Return the [x, y] coordinate for the center point of the cell that contains the specified text.  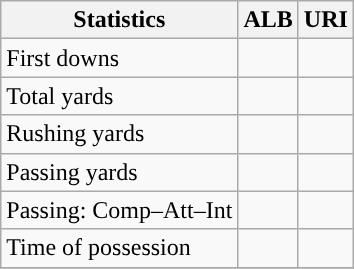
Passing: Comp–Att–Int [120, 210]
Statistics [120, 20]
ALB [268, 20]
URI [326, 20]
First downs [120, 58]
Time of possession [120, 248]
Passing yards [120, 172]
Rushing yards [120, 134]
Total yards [120, 96]
